Return [x, y] of the center of cell containing provided text 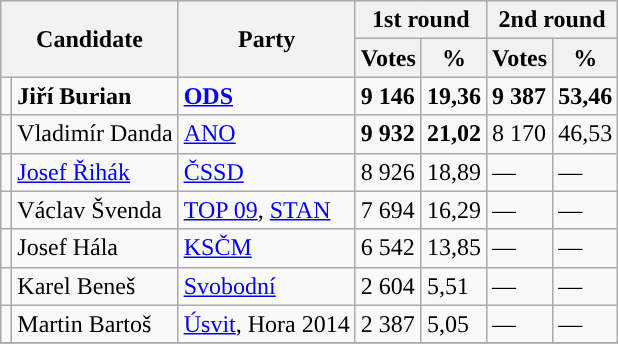
9 146 [388, 96]
Václav Švenda [95, 210]
9 932 [388, 134]
ANO [266, 134]
KSČM [266, 248]
13,85 [454, 248]
16,29 [454, 210]
7 694 [388, 210]
Úsvit, Hora 2014 [266, 324]
8 170 [519, 134]
Svobodní [266, 286]
46,53 [586, 134]
Karel Beneš [95, 286]
5,05 [454, 324]
1st round [420, 20]
18,89 [454, 172]
Jiří Burian [95, 96]
19,36 [454, 96]
Martin Bartoš [95, 324]
TOP 09, STAN [266, 210]
53,46 [586, 96]
9 387 [519, 96]
Josef Hála [95, 248]
Vladimír Danda [95, 134]
ODS [266, 96]
2 604 [388, 286]
21,02 [454, 134]
5,51 [454, 286]
Candidate [90, 39]
2 387 [388, 324]
6 542 [388, 248]
Party [266, 39]
ČSSD [266, 172]
Josef Řihák [95, 172]
2nd round [552, 20]
8 926 [388, 172]
